Search for the cell housing the specified text and yield its (X, Y) center coordinate. 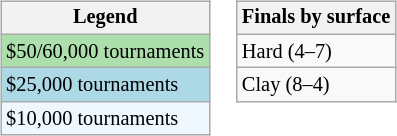
Clay (8–4) (316, 85)
Finals by surface (316, 18)
Legend (105, 18)
$25,000 tournaments (105, 85)
$50/60,000 tournaments (105, 51)
$10,000 tournaments (105, 119)
Hard (4–7) (316, 51)
